Identify which cell holds the provided text, then report its [x, y] central coordinate. 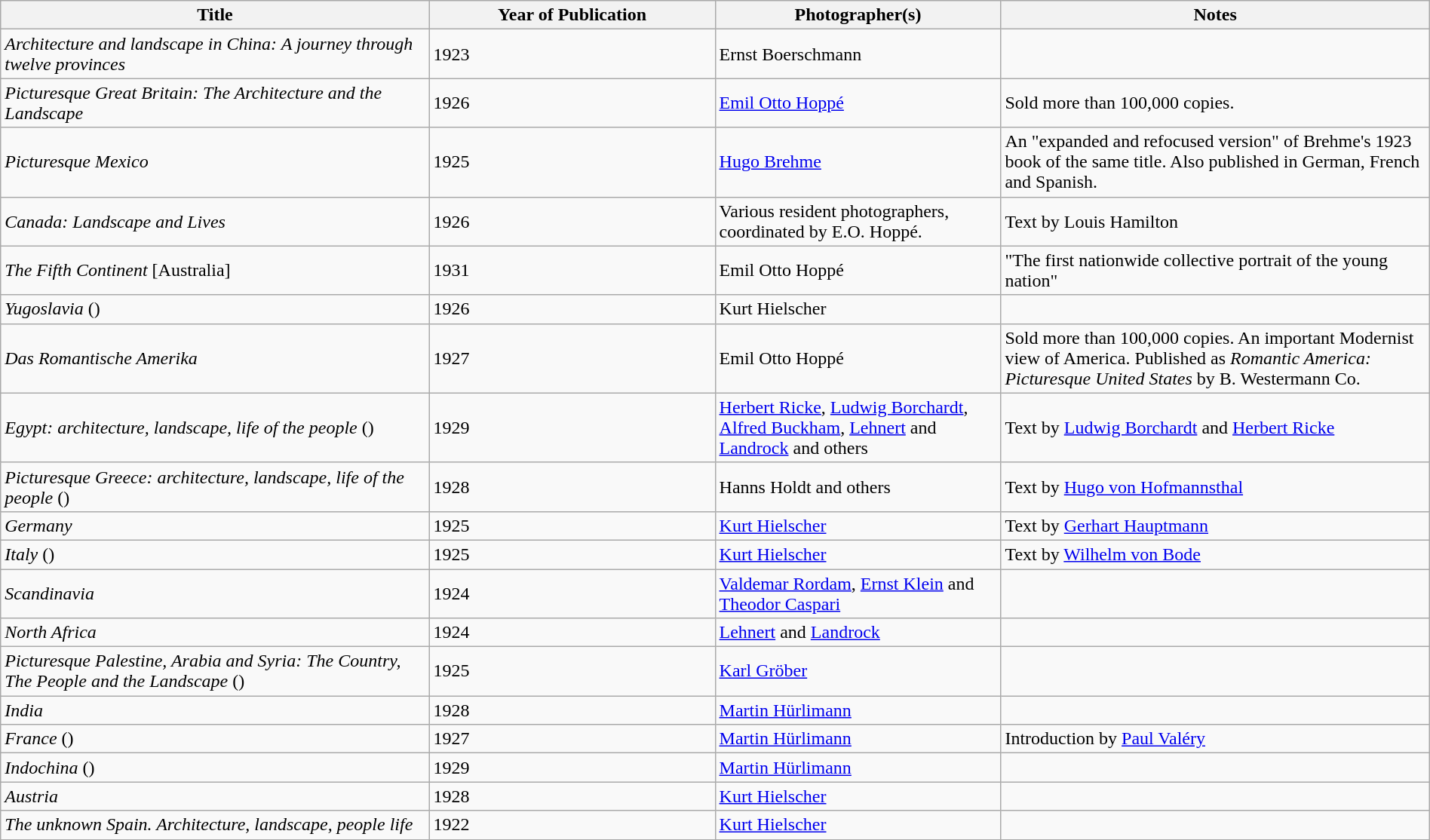
Hugo Brehme [858, 162]
Hanns Holdt and others [858, 487]
"The first nationwide collective portrait of the young nation" [1215, 270]
Architecture and landscape in China: A journey through twelve provinces [215, 54]
1931 [572, 270]
An "expanded and refocused version" of Brehme's 1923 book of the same title. Also published in German, French and Spanish. [1215, 162]
Text by Hugo von Hofmannsthal [1215, 487]
Italy () [215, 554]
Das Romantische Amerika [215, 358]
Indochina () [215, 768]
Text by Ludwig Borchardt and Herbert Ricke [1215, 428]
Valdemar Rordam, Ernst Klein and Theodor Caspari [858, 593]
Text by Gerhart Hauptmann [1215, 526]
Notes [1215, 15]
Lehnert and Landrock [858, 633]
Sold more than 100,000 copies. [1215, 103]
Picturesque Great Britain: The Architecture and the Landscape [215, 103]
Egypt: architecture, landscape, life of the people () [215, 428]
The unknown Spain. Architecture, landscape, people life [215, 825]
Picturesque Palestine, Arabia and Syria: The Country, The People and the Landscape () [215, 671]
France () [215, 739]
Germany [215, 526]
Title [215, 15]
Austria [215, 796]
Picturesque Mexico [215, 162]
Various resident photographers, coordinated by E.O. Hoppé. [858, 222]
Introduction by Paul Valéry [1215, 739]
Year of Publication [572, 15]
Yugoslavia () [215, 309]
1923 [572, 54]
The Fifth Continent [Australia] [215, 270]
India [215, 710]
Karl Gröber [858, 671]
Canada: Landscape and Lives [215, 222]
Photographer(s) [858, 15]
1922 [572, 825]
Text by Louis Hamilton [1215, 222]
Herbert Ricke, Ludwig Borchardt, Alfred Buckham, Lehnert and Landrock and others [858, 428]
Text by Wilhelm von Bode [1215, 554]
North Africa [215, 633]
Sold more than 100,000 copies. An important Modernist view of America. Published as Romantic America: Picturesque United States by B. Westermann Co. [1215, 358]
Scandinavia [215, 593]
Picturesque Greece: architecture, landscape, life of the people () [215, 487]
Ernst Boerschmann [858, 54]
